Identify which cell holds the provided text, then report its [X, Y] central coordinate. 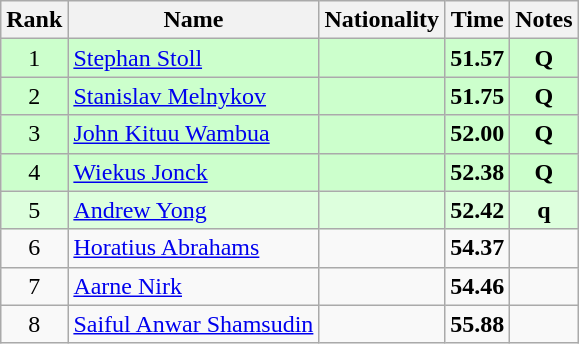
Andrew Yong [194, 210]
52.42 [478, 210]
Name [194, 20]
51.75 [478, 96]
Rank [34, 20]
1 [34, 58]
Aarne Nirk [194, 286]
8 [34, 324]
Nationality [382, 20]
3 [34, 134]
5 [34, 210]
51.57 [478, 58]
Time [478, 20]
Notes [544, 20]
Stephan Stoll [194, 58]
4 [34, 172]
52.38 [478, 172]
54.46 [478, 286]
Saiful Anwar Shamsudin [194, 324]
q [544, 210]
Horatius Abrahams [194, 248]
55.88 [478, 324]
52.00 [478, 134]
6 [34, 248]
2 [34, 96]
7 [34, 286]
Stanislav Melnykov [194, 96]
John Kituu Wambua [194, 134]
Wiekus Jonck [194, 172]
54.37 [478, 248]
